Search for the cell housing the specified text and yield its (X, Y) center coordinate. 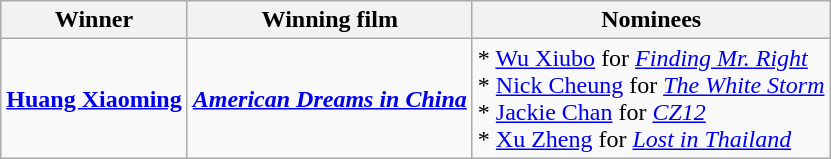
American Dreams in China (330, 98)
Huang Xiaoming (94, 98)
Winner (94, 20)
Nominees (651, 20)
* Wu Xiubo for Finding Mr. Right * Nick Cheung for The White Storm * Jackie Chan for CZ12 * Xu Zheng for Lost in Thailand (651, 98)
Winning film (330, 20)
